Capture the cell that displays the provided text and extract its [x, y] central coordinate. 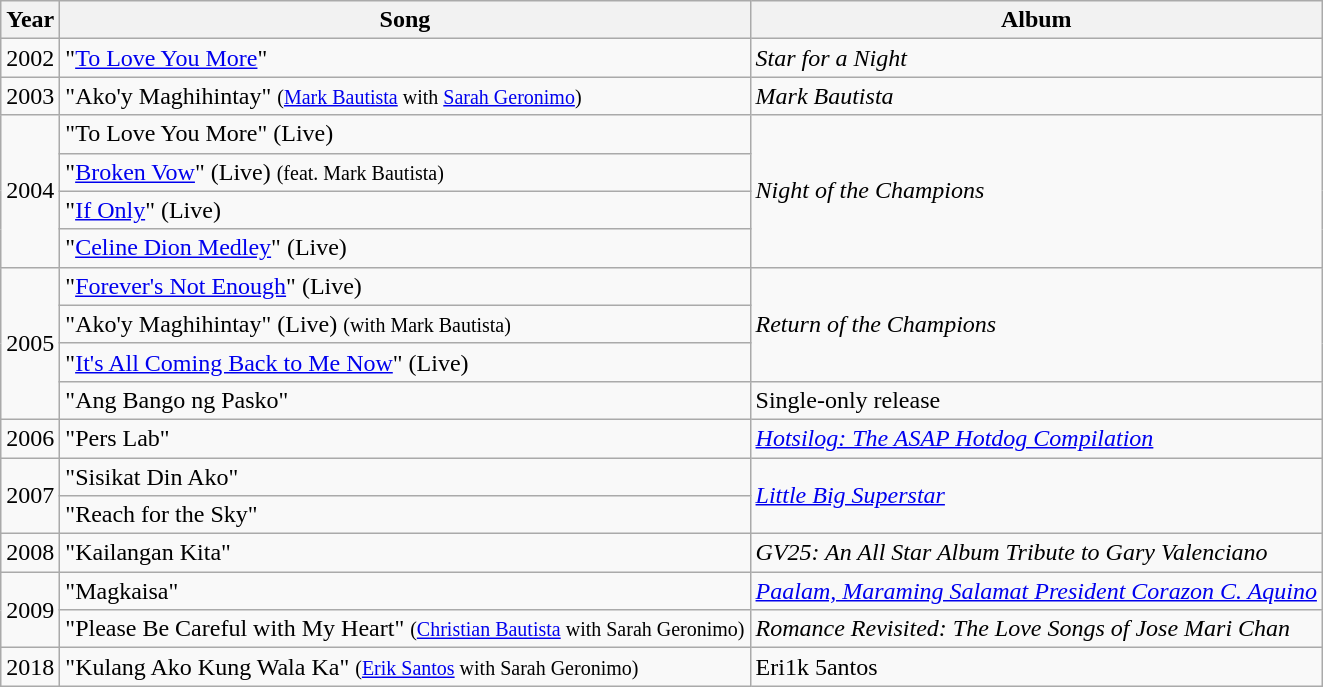
Hotsilog: The ASAP Hotdog Compilation [1036, 438]
"If Only" (Live) [405, 210]
"Please Be Careful with My Heart" (Christian Bautista with Sarah Geronimo) [405, 629]
Night of the Champions [1036, 191]
"Kulang Ako Kung Wala Ka" (Erik Santos with Sarah Geronimo) [405, 667]
GV25: An All Star Album Tribute to Gary Valenciano [1036, 553]
Paalam, Maraming Salamat President Corazon C. Aquino [1036, 591]
Little Big Superstar [1036, 496]
"Reach for the Sky" [405, 515]
2004 [30, 191]
2018 [30, 667]
Romance Revisited: The Love Songs of Jose Mari Chan [1036, 629]
Return of the Champions [1036, 324]
Eri1k 5antos [1036, 667]
"Pers Lab" [405, 438]
"Kailangan Kita" [405, 553]
"Broken Vow" (Live) (feat. Mark Bautista) [405, 172]
2007 [30, 496]
"To Love You More" [405, 58]
Star for a Night [1036, 58]
"To Love You More" (Live) [405, 134]
"Ako'y Maghihintay" (Mark Bautista with Sarah Geronimo) [405, 96]
"It's All Coming Back to Me Now" (Live) [405, 362]
Year [30, 20]
2006 [30, 438]
Album [1036, 20]
Single-only release [1036, 400]
2008 [30, 553]
2002 [30, 58]
"Ako'y Maghihintay" (Live) (with Mark Bautista) [405, 324]
"Sisikat Din Ako" [405, 477]
"Forever's Not Enough" (Live) [405, 286]
2005 [30, 343]
"Magkaisa" [405, 591]
Song [405, 20]
"Ang Bango ng Pasko" [405, 400]
Mark Bautista [1036, 96]
"Celine Dion Medley" (Live) [405, 248]
2003 [30, 96]
2009 [30, 610]
